Search for the cell housing the specified text and yield its (X, Y) center coordinate. 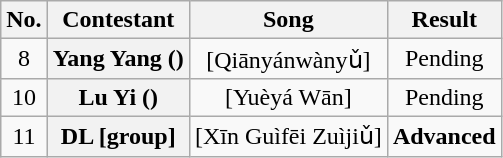
No. (24, 20)
Yang Yang () (118, 59)
10 (24, 97)
Result (444, 20)
[Xīn Guìfēi Zuìjiǔ] (288, 136)
[Yuèyá Wān] (288, 97)
11 (24, 136)
[Qiānyánwànyǔ] (288, 59)
Contestant (118, 20)
8 (24, 59)
Song (288, 20)
Lu Yi () (118, 97)
DL [group] (118, 136)
Advanced (444, 136)
